Detect which cell encompasses the target text, then output its [x, y] center coordinate. 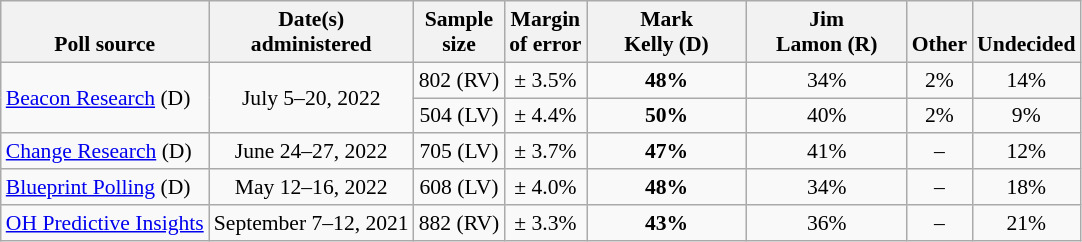
43% [666, 223]
41% [827, 152]
OH Predictive Insights [105, 223]
± 3.5% [545, 80]
608 (LV) [460, 187]
± 4.0% [545, 187]
MarkKelly (D) [666, 32]
504 (LV) [460, 116]
Blueprint Polling (D) [105, 187]
47% [666, 152]
705 (LV) [460, 152]
JimLamon (R) [827, 32]
Change Research (D) [105, 152]
12% [1026, 152]
9% [1026, 116]
Samplesize [460, 32]
± 3.3% [545, 223]
882 (RV) [460, 223]
40% [827, 116]
Marginof error [545, 32]
September 7–12, 2021 [312, 223]
50% [666, 116]
Poll source [105, 32]
Beacon Research (D) [105, 98]
± 3.7% [545, 152]
18% [1026, 187]
± 4.4% [545, 116]
June 24–27, 2022 [312, 152]
21% [1026, 223]
36% [827, 223]
July 5–20, 2022 [312, 98]
Other [940, 32]
14% [1026, 80]
Undecided [1026, 32]
802 (RV) [460, 80]
May 12–16, 2022 [312, 187]
Date(s)administered [312, 32]
